Return the (X, Y) coordinate for the center point of the cell that contains the specified text.  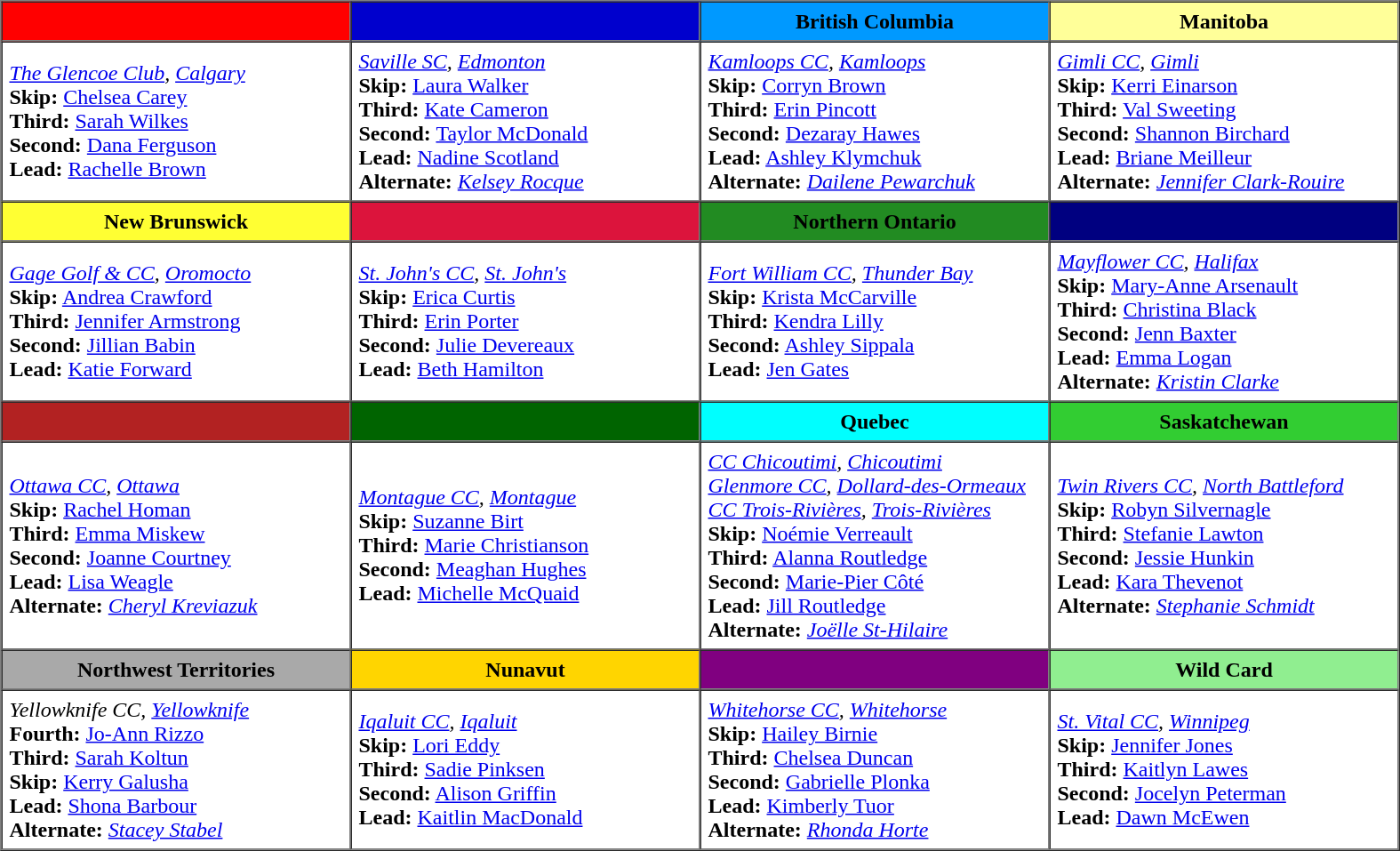
Kamloops CC, KamloopsSkip: Corryn Brown Third: Erin Pincott Second: Dezaray Hawes Lead: Ashley Klymchuk Alternate: Dailene Pewarchuk (875, 121)
Gage Golf & CC, OromoctoSkip: Andrea Crawford Third: Jennifer Armstrong Second: Jillian Babin Lead: Katie Forward (176, 322)
Twin Rivers CC, North BattlefordSkip: Robyn Silvernagle Third: Stefanie Lawton Second: Jessie Hunkin Lead: Kara Thevenot Alternate: Stephanie Schmidt (1223, 545)
Montague CC, MontagueSkip: Suzanne Birt Third: Marie Christianson Second: Meaghan Hughes Lead: Michelle McQuaid (524, 545)
Saskatchewan (1223, 421)
Gimli CC, GimliSkip: Kerri Einarson Third: Val Sweeting Second: Shannon Birchard Lead: Briane Meilleur Alternate: Jennifer Clark-Rouire (1223, 121)
Fort William CC, Thunder BaySkip: Krista McCarville Third: Kendra Lilly Second: Ashley Sippala Lead: Jen Gates (875, 322)
Mayflower CC, HalifaxSkip: Mary-Anne Arsenault Third: Christina Black Second: Jenn Baxter Lead: Emma Logan Alternate: Kristin Clarke (1223, 322)
Iqaluit CC, IqaluitSkip: Lori Eddy Third: Sadie Pinksen Second: Alison Griffin Lead: Kaitlin MacDonald (524, 770)
Yellowknife CC, YellowknifeFourth: Jo-Ann Rizzo Third: Sarah Koltun Skip: Kerry Galusha Lead: Shona Barbour Alternate: Stacey Stabel (176, 770)
Northern Ontario (875, 221)
Wild Card (1223, 669)
Whitehorse CC, WhitehorseSkip: Hailey Birnie Third: Chelsea Duncan Second: Gabrielle Plonka Lead: Kimberly Tuor Alternate: Rhonda Horte (875, 770)
Saville SC, EdmontonSkip: Laura Walker Third: Kate Cameron Second: Taylor McDonald Lead: Nadine Scotland Alternate: Kelsey Rocque (524, 121)
New Brunswick (176, 221)
The Glencoe Club, CalgarySkip: Chelsea Carey Third: Sarah Wilkes Second: Dana Ferguson Lead: Rachelle Brown (176, 121)
Quebec (875, 421)
Manitoba (1223, 21)
Northwest Territories (176, 669)
British Columbia (875, 21)
St. John's CC, St. John'sSkip: Erica Curtis Third: Erin Porter Second: Julie Devereaux Lead: Beth Hamilton (524, 322)
Ottawa CC, OttawaSkip: Rachel Homan Third: Emma Miskew Second: Joanne Courtney Lead: Lisa Weagle Alternate: Cheryl Kreviazuk (176, 545)
Nunavut (524, 669)
St. Vital CC, WinnipegSkip: Jennifer Jones Third: Kaitlyn Lawes Second: Jocelyn Peterman Lead: Dawn McEwen (1223, 770)
